Locate the cell with the specified text and output its [x, y] center coordinate. 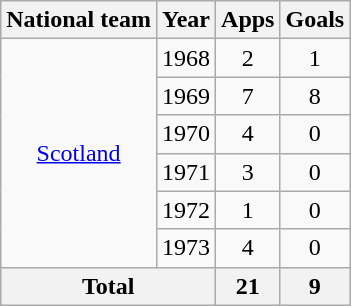
1969 [186, 96]
9 [315, 286]
1973 [186, 248]
Scotland [79, 153]
3 [248, 172]
National team [79, 20]
1972 [186, 210]
2 [248, 58]
1970 [186, 134]
Total [108, 286]
21 [248, 286]
Year [186, 20]
1968 [186, 58]
Apps [248, 20]
Goals [315, 20]
7 [248, 96]
8 [315, 96]
1971 [186, 172]
